Identify which cell holds the provided text, then report its (x, y) central coordinate. 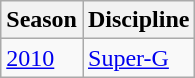
Season (42, 20)
Discipline (138, 20)
2010 (42, 58)
Super-G (138, 58)
